Pinpoint the cell where the given text exists, returning its [x, y] midpoint coordinate. 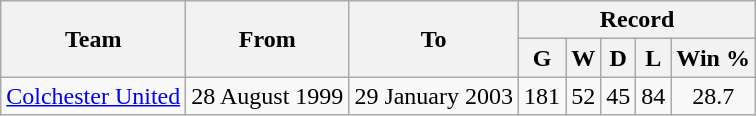
28.7 [714, 96]
52 [584, 96]
From [268, 39]
Colchester United [94, 96]
D [618, 58]
To [434, 39]
29 January 2003 [434, 96]
28 August 1999 [268, 96]
G [542, 58]
181 [542, 96]
W [584, 58]
Team [94, 39]
45 [618, 96]
L [654, 58]
84 [654, 96]
Win % [714, 58]
Record [638, 20]
